Detect which cell encompasses the target text, then output its [x, y] center coordinate. 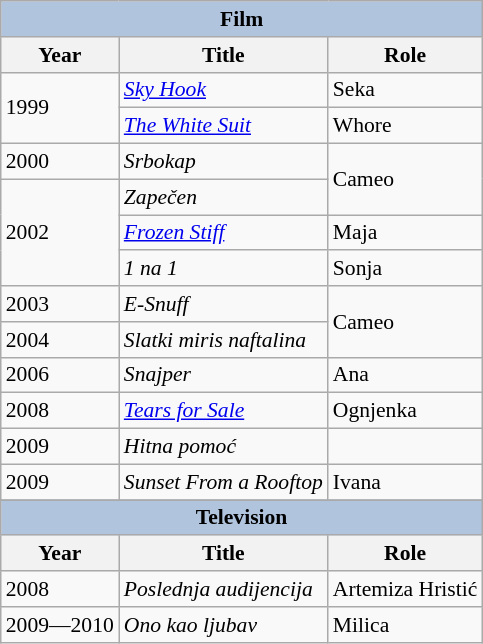
Slatki miris naftalina [224, 340]
Television [242, 518]
Film [242, 19]
Frozen Stiff [224, 233]
Ognjenka [406, 411]
1 na 1 [224, 269]
Snajper [224, 375]
Artemiza Hristić [406, 589]
2004 [60, 340]
Milica [406, 625]
Whore [406, 126]
Maja [406, 233]
Srbokap [224, 162]
2002 [60, 232]
Sunset From a Rooftop [224, 482]
Hitna pomoć [224, 447]
Ivana [406, 482]
The White Suit [224, 126]
2000 [60, 162]
Seka [406, 90]
2006 [60, 375]
Poslednja audijencija [224, 589]
2003 [60, 304]
Sonja [406, 269]
1999 [60, 108]
E-Snuff [224, 304]
Ana [406, 375]
Tears for Sale [224, 411]
Ono kao ljubav [224, 625]
Zapečen [224, 197]
2009—2010 [60, 625]
Sky Hook [224, 90]
